Scan for the cell matching the given text and deliver its (X, Y) coordinate at center. 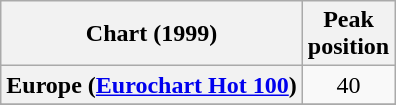
Chart (1999) (152, 34)
Peakposition (348, 34)
Europe (Eurochart Hot 100) (152, 85)
40 (348, 85)
